Provide the (x, y) coordinate of the cell's center where the given text is located.  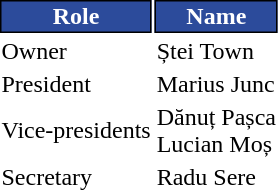
Role (76, 16)
Marius Junc (216, 84)
President (76, 84)
Ștei Town (216, 51)
Name (216, 16)
Dănuț Pașca Lucian Moș (216, 130)
Vice-presidents (76, 130)
Owner (76, 51)
